Detect which cell encompasses the target text, then output its [X, Y] center coordinate. 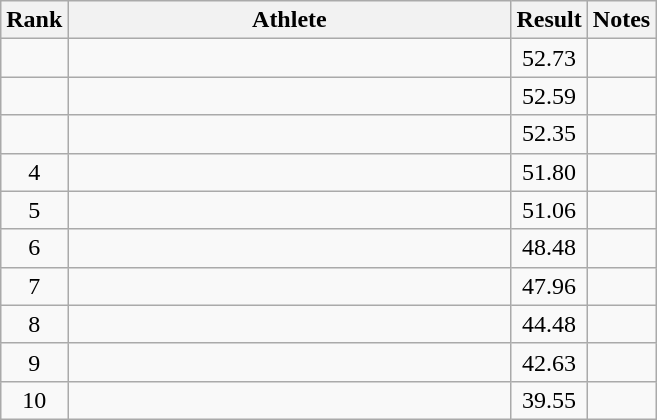
5 [34, 210]
47.96 [549, 286]
Result [549, 20]
9 [34, 362]
39.55 [549, 400]
Rank [34, 20]
10 [34, 400]
51.06 [549, 210]
7 [34, 286]
6 [34, 248]
52.59 [549, 96]
Athlete [290, 20]
52.73 [549, 58]
51.80 [549, 172]
Notes [621, 20]
52.35 [549, 134]
8 [34, 324]
4 [34, 172]
44.48 [549, 324]
42.63 [549, 362]
48.48 [549, 248]
